Pinpoint the cell where the given text exists, returning its [x, y] midpoint coordinate. 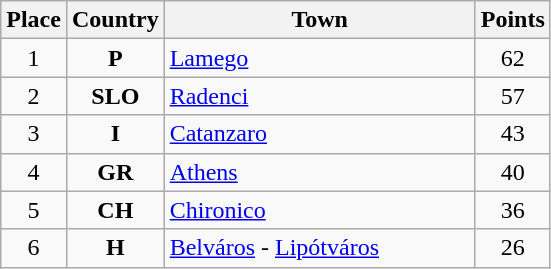
CH [115, 210]
Place [34, 20]
I [115, 134]
GR [115, 172]
Chironico [320, 210]
Athens [320, 172]
2 [34, 96]
Catanzaro [320, 134]
26 [512, 248]
H [115, 248]
Country [115, 20]
SLO [115, 96]
57 [512, 96]
43 [512, 134]
P [115, 58]
62 [512, 58]
Belváros - Lipótváros [320, 248]
3 [34, 134]
Lamego [320, 58]
Town [320, 20]
6 [34, 248]
4 [34, 172]
5 [34, 210]
40 [512, 172]
36 [512, 210]
Radenci [320, 96]
1 [34, 58]
Points [512, 20]
